Search for the cell housing the specified text and yield its (X, Y) center coordinate. 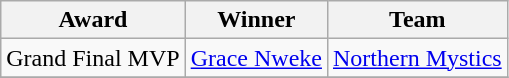
Grace Nweke (256, 58)
Winner (256, 20)
Grand Final MVP (93, 58)
Team (417, 20)
Award (93, 20)
Northern Mystics (417, 58)
